Detect which cell encompasses the target text, then output its [X, Y] center coordinate. 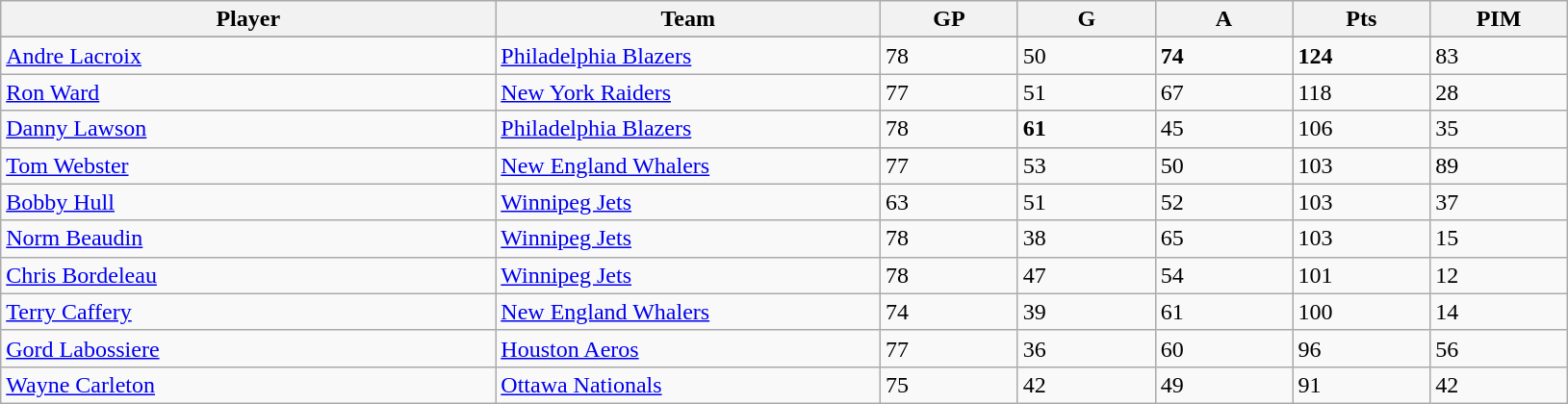
Danny Lawson [248, 129]
124 [1361, 56]
New York Raiders [688, 92]
Player [248, 19]
PIM [1500, 19]
54 [1224, 275]
Andre Lacroix [248, 56]
96 [1361, 348]
45 [1224, 129]
60 [1224, 348]
47 [1086, 275]
53 [1086, 165]
Gord Labossiere [248, 348]
91 [1361, 385]
Terry Caffery [248, 312]
106 [1361, 129]
118 [1361, 92]
Ron Ward [248, 92]
52 [1224, 202]
Team [688, 19]
G [1086, 19]
35 [1500, 129]
Bobby Hull [248, 202]
A [1224, 19]
49 [1224, 385]
67 [1224, 92]
101 [1361, 275]
28 [1500, 92]
Norm Beaudin [248, 239]
GP [949, 19]
37 [1500, 202]
Ottawa Nationals [688, 385]
38 [1086, 239]
100 [1361, 312]
89 [1500, 165]
14 [1500, 312]
12 [1500, 275]
15 [1500, 239]
56 [1500, 348]
36 [1086, 348]
39 [1086, 312]
65 [1224, 239]
63 [949, 202]
Chris Bordeleau [248, 275]
Houston Aeros [688, 348]
Pts [1361, 19]
75 [949, 385]
Wayne Carleton [248, 385]
Tom Webster [248, 165]
83 [1500, 56]
